From the cell containing the given text, extract its center point as (X, Y) coordinate. 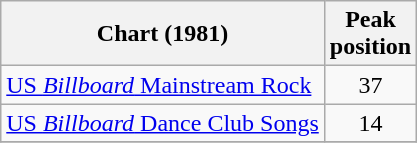
37 (370, 85)
Peakposition (370, 34)
14 (370, 123)
US Billboard Mainstream Rock (163, 85)
US Billboard Dance Club Songs (163, 123)
Chart (1981) (163, 34)
